From the cell containing the given text, extract its center point as [x, y] coordinate. 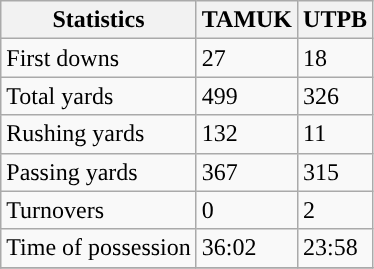
Statistics [99, 20]
First downs [99, 58]
132 [246, 134]
326 [336, 96]
23:58 [336, 248]
Passing yards [99, 172]
315 [336, 172]
Rushing yards [99, 134]
18 [336, 58]
TAMUK [246, 20]
27 [246, 58]
UTPB [336, 20]
0 [246, 210]
36:02 [246, 248]
Total yards [99, 96]
367 [246, 172]
Turnovers [99, 210]
499 [246, 96]
Time of possession [99, 248]
11 [336, 134]
2 [336, 210]
